From the cell containing the given text, extract its center point as (x, y) coordinate. 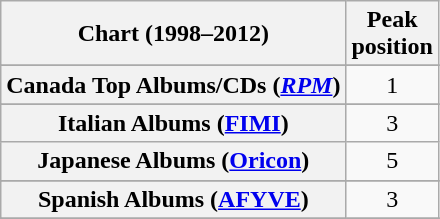
Spanish Albums (AFYVE) (174, 199)
Peakposition (392, 34)
Japanese Albums (Oricon) (174, 161)
5 (392, 161)
Canada Top Albums/CDs (RPM) (174, 85)
1 (392, 85)
Chart (1998–2012) (174, 34)
Italian Albums (FIMI) (174, 123)
